Search for the cell housing the specified text and yield its [X, Y] center coordinate. 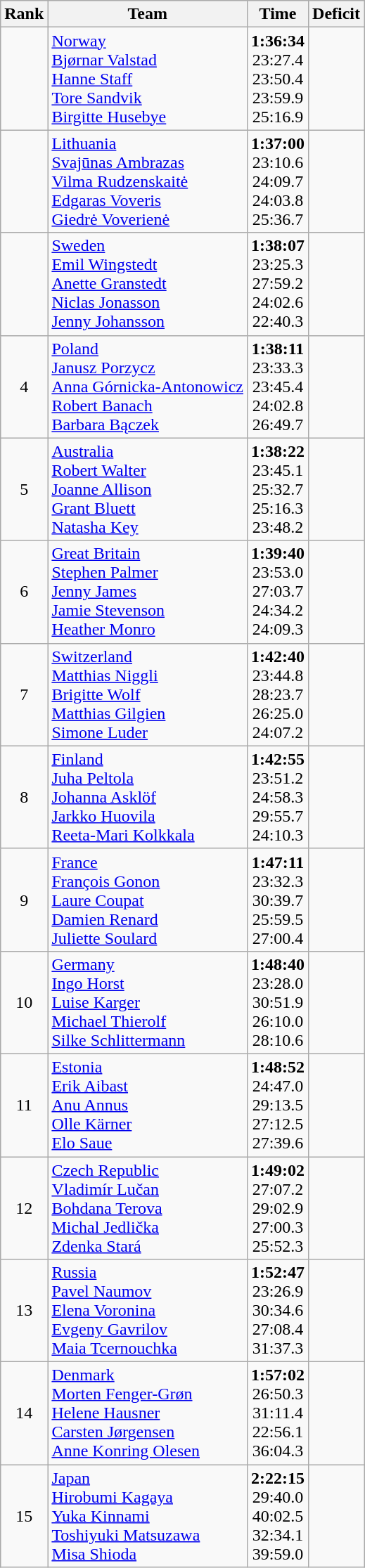
1:36:3423:27.423:50.423:59.925:16.9 [277, 79]
1:39:4023:53.027:03.724:34.224:09.3 [277, 592]
1:38:1123:33.323:45.424:02.826:49.7 [277, 387]
EstoniaErik AibastAnu AnnusOlle KärnerElo Saue [148, 1105]
5 [24, 489]
8 [24, 797]
AustraliaRobert WalterJoanne AllisonGrant BluettNatasha Key [148, 489]
6 [24, 592]
9 [24, 900]
1:48:4023:28.030:51.926:10.028:10.6 [277, 1002]
14 [24, 1413]
10 [24, 1002]
1:42:5523:51.224:58.329:55.724:10.3 [277, 797]
Time [277, 14]
PolandJanusz PorzyczAnna Górnicka-AntonowiczRobert BanachBarbara Bączek [148, 387]
1:57:0226:50.331:11.422:56.136:04.3 [277, 1413]
1:47:1123:32.330:39.725:59.527:00.4 [277, 900]
NorwayBjørnar ValstadHanne StaffTore SandvikBirgitte Husebye [148, 79]
LithuaniaSvajūnas AmbrazasVilma RudzenskaitėEdgaras VoverisGiedrė Voverienė [148, 181]
SwedenEmil WingstedtAnette GranstedtNiclas JonassonJenny Johansson [148, 284]
12 [24, 1208]
Czech RepublicVladimír LučanBohdana TerovaMichal JedličkaZdenka Stará [148, 1208]
1:48:5224:47.029:13.527:12.527:39.6 [277, 1105]
1:38:2223:45.125:32.725:16.323:48.2 [277, 489]
SwitzerlandMatthias NiggliBrigitte WolfMatthias GilgienSimone Luder [148, 694]
JapanHirobumi KagayaYuka KinnamiToshiyuki MatsuzawaMisa Shioda [148, 1516]
GermanyIngo HorstLuise KargerMichael ThierolfSilke Schlittermann [148, 1002]
RussiaPavel NaumovElena VoroninaEvgeny GavrilovMaia Tcernouchka [148, 1311]
15 [24, 1516]
2:22:1529:40.040:02.532:34.139:59.0 [277, 1516]
4 [24, 387]
1:52:4723:26.930:34.627:08.431:37.3 [277, 1311]
1:37:0023:10.624:09.724:03.825:36.7 [277, 181]
Rank [24, 14]
FranceFrançois GononLaure CoupatDamien RenardJuliette Soulard [148, 900]
1:42:4023:44.828:23.726:25.024:07.2 [277, 694]
DenmarkMorten Fenger-GrønHelene HausnerCarsten JørgensenAnne Konring Olesen [148, 1413]
1:49:0227:07.229:02.927:00.325:52.3 [277, 1208]
FinlandJuha PeltolaJohanna AsklöfJarkko HuovilaReeta-Mari Kolkkala [148, 797]
7 [24, 694]
Deficit [336, 14]
13 [24, 1311]
1:38:0723:25.327:59.224:02.622:40.3 [277, 284]
Great BritainStephen PalmerJenny JamesJamie StevensonHeather Monro [148, 592]
11 [24, 1105]
Team [148, 14]
